Pinpoint the cell where the given text exists, returning its [X, Y] midpoint coordinate. 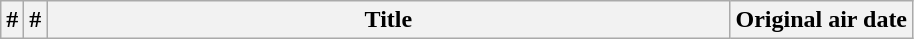
Original air date [822, 20]
Title [388, 20]
